Detect which cell encompasses the target text, then output its (X, Y) center coordinate. 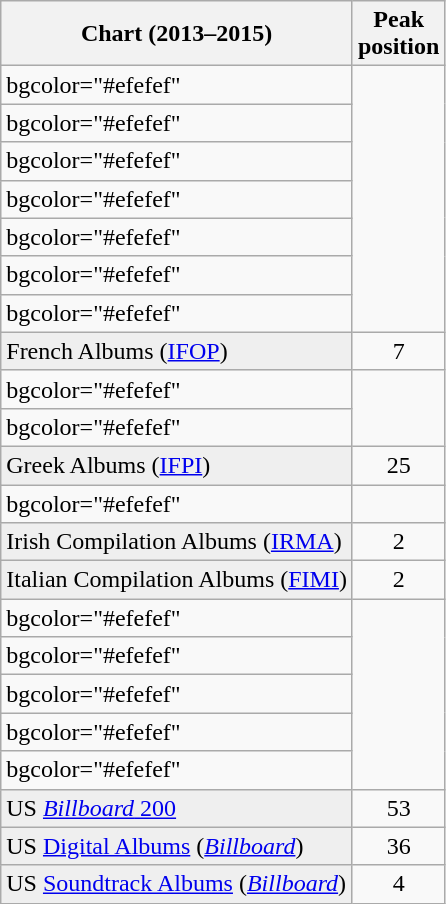
Chart (2013–2015) (177, 34)
7 (398, 351)
US Digital Albums (Billboard) (177, 846)
Greek Albums (IFPI) (177, 465)
US Billboard 200 (177, 808)
Italian Compilation Albums (FIMI) (177, 580)
Peakposition (398, 34)
US Soundtrack Albums (Billboard) (177, 884)
4 (398, 884)
Irish Compilation Albums (IRMA) (177, 542)
36 (398, 846)
French Albums (IFOP) (177, 351)
25 (398, 465)
53 (398, 808)
